Scan for the cell matching the given text and deliver its (X, Y) coordinate at center. 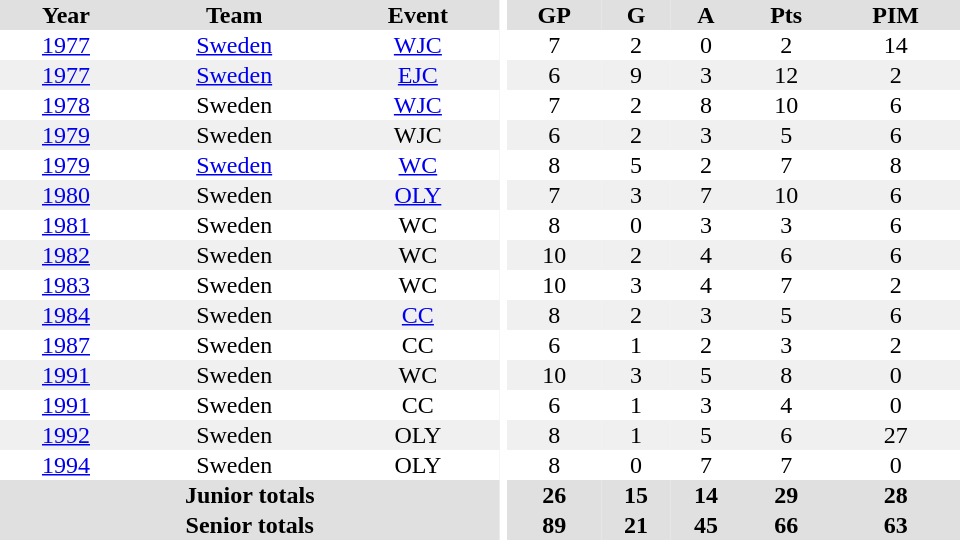
1992 (66, 435)
Year (66, 15)
21 (636, 525)
63 (896, 525)
Team (234, 15)
45 (706, 525)
1987 (66, 345)
Event (418, 15)
PIM (896, 15)
EJC (418, 75)
12 (786, 75)
29 (786, 495)
27 (896, 435)
15 (636, 495)
1994 (66, 465)
26 (554, 495)
66 (786, 525)
A (706, 15)
1982 (66, 255)
GP (554, 15)
Pts (786, 15)
1981 (66, 225)
G (636, 15)
Junior totals (250, 495)
89 (554, 525)
1980 (66, 195)
Senior totals (250, 525)
1984 (66, 315)
9 (636, 75)
28 (896, 495)
1978 (66, 105)
1983 (66, 285)
